Capture the cell that displays the provided text and extract its (X, Y) central coordinate. 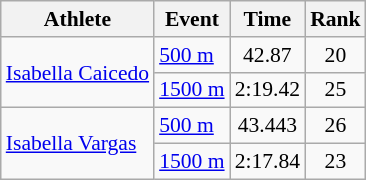
42.87 (268, 55)
Athlete (78, 19)
Isabella Caicedo (78, 72)
Isabella Vargas (78, 144)
26 (336, 126)
Time (268, 19)
43.443 (268, 126)
20 (336, 55)
25 (336, 90)
2:19.42 (268, 90)
Rank (336, 19)
23 (336, 162)
2:17.84 (268, 162)
Event (192, 19)
